Pinpoint the cell where the given text exists, returning its (x, y) midpoint coordinate. 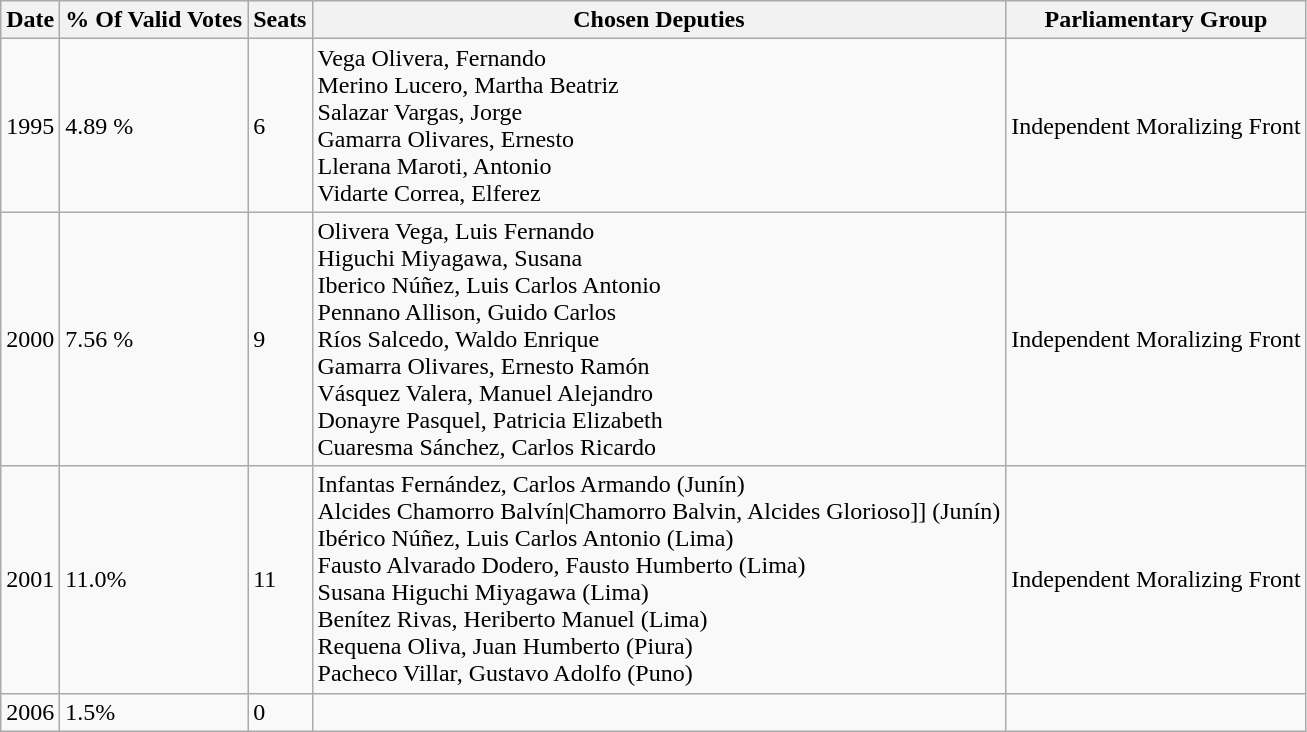
0 (280, 712)
11 (280, 580)
7.56 % (154, 339)
11.0% (154, 580)
Vega Olivera, FernandoMerino Lucero, Martha BeatrizSalazar Vargas, JorgeGamarra Olivares, ErnestoLlerana Maroti, AntonioVidarte Correa, Elferez (659, 126)
2000 (30, 339)
4.89 % (154, 126)
Date (30, 20)
1995 (30, 126)
1.5% (154, 712)
% Of Valid Votes (154, 20)
6 (280, 126)
2006 (30, 712)
9 (280, 339)
Seats (280, 20)
Parliamentary Group (1156, 20)
Chosen Deputies (659, 20)
2001 (30, 580)
